Return [X, Y] of the center of cell containing provided text 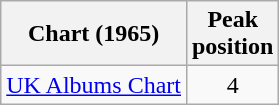
Peakposition [232, 34]
Chart (1965) [94, 34]
UK Albums Chart [94, 85]
4 [232, 85]
